Scan for the cell matching the given text and deliver its [x, y] coordinate at center. 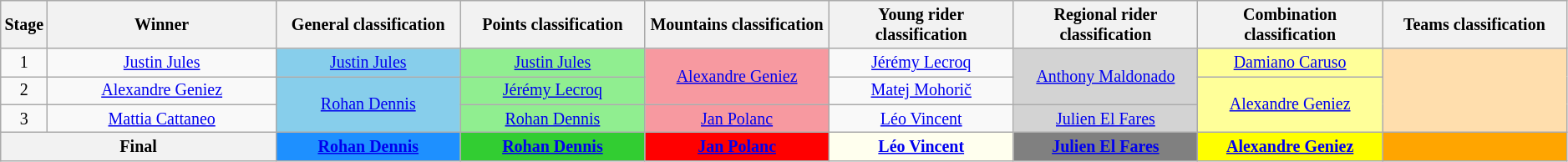
Combination classification [1290, 25]
2 [24, 90]
1 [24, 63]
Damiano Caruso [1290, 63]
Anthony Maldonado [1106, 77]
Regional rider classification [1106, 25]
Winner [162, 25]
Matej Mohorič [921, 90]
Final [139, 147]
Mattia Cattaneo [162, 119]
Young rider classification [921, 25]
General classification [368, 25]
Mountains classification [737, 25]
3 [24, 119]
Stage [24, 25]
Teams classification [1474, 25]
Points classification [553, 25]
